Extract the (x, y) coordinate from the center of the cell holding the provided text.  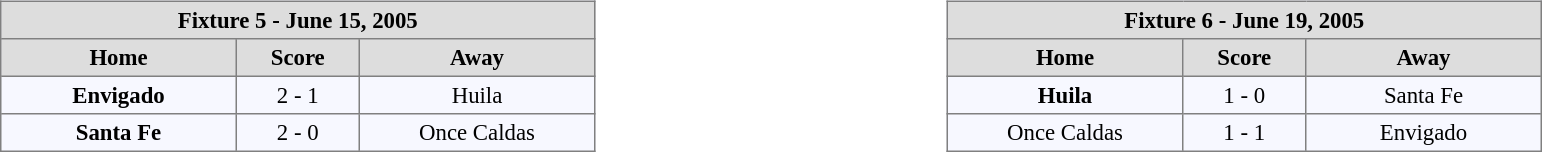
Fixture 5 - June 15, 2005 (298, 20)
2 - 1 (298, 95)
Fixture 6 - June 19, 2005 (1244, 20)
1 - 0 (1244, 95)
1 - 1 (1244, 133)
2 - 0 (298, 133)
